Search for the cell housing the specified text and yield its (X, Y) center coordinate. 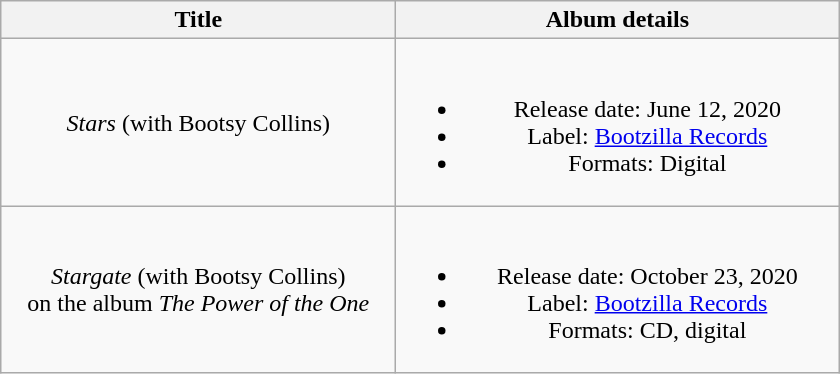
Release date: October 23, 2020Label: Bootzilla RecordsFormats: CD, digital (618, 290)
Stars (with Bootsy Collins) (198, 122)
Release date: June 12, 2020Label: Bootzilla RecordsFormats: Digital (618, 122)
Album details (618, 20)
Title (198, 20)
Stargate (with Bootsy Collins)on the album The Power of the One (198, 290)
